Find where the given text appears and provide that cell's center as (X, Y) coordinate. 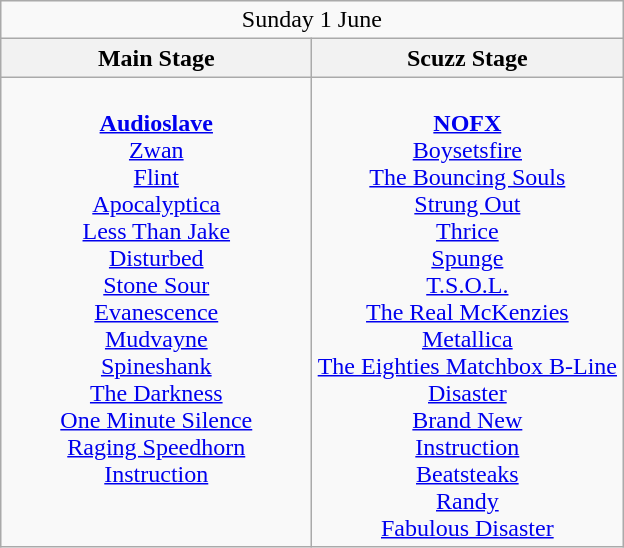
Main Stage (156, 58)
Sunday 1 June (312, 20)
Scuzz Stage (468, 58)
